Provide the (x, y) coordinate of the cell's center where the given text is located.  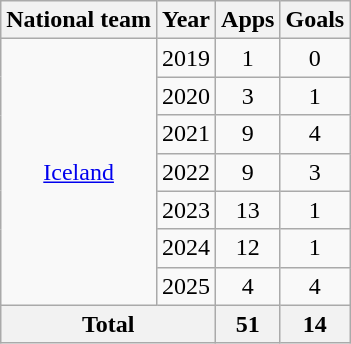
Goals (315, 20)
13 (248, 210)
2022 (186, 172)
Total (108, 324)
National team (79, 20)
Year (186, 20)
2021 (186, 134)
2019 (186, 58)
51 (248, 324)
12 (248, 248)
2025 (186, 286)
2023 (186, 210)
0 (315, 58)
Apps (248, 20)
2020 (186, 96)
2024 (186, 248)
14 (315, 324)
Iceland (79, 172)
